Output the [x, y] coordinate of the center of the cell containing the given text.  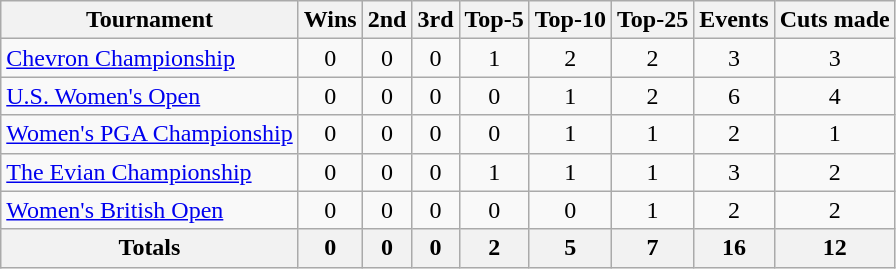
7 [652, 248]
Totals [150, 248]
Chevron Championship [150, 58]
12 [834, 248]
4 [834, 96]
The Evian Championship [150, 172]
3rd [436, 20]
Events [734, 20]
2nd [387, 20]
Top-10 [570, 20]
Top-25 [652, 20]
6 [734, 96]
Top-5 [494, 20]
Women's British Open [150, 210]
Tournament [150, 20]
16 [734, 248]
U.S. Women's Open [150, 96]
Cuts made [834, 20]
Wins [330, 20]
5 [570, 248]
Women's PGA Championship [150, 134]
